Return the (X, Y) coordinate for the center point of the cell that contains the specified text.  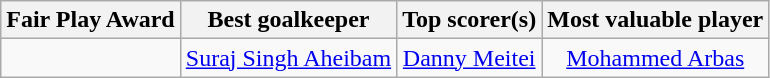
Suraj Singh Aheibam (288, 58)
Danny Meitei (470, 58)
Most valuable player (656, 20)
Fair Play Award (91, 20)
Mohammed Arbas (656, 58)
Best goalkeeper (288, 20)
Top scorer(s) (470, 20)
